Extract the [X, Y] coordinate from the center of the cell holding the provided text.  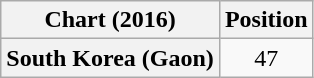
South Korea (Gaon) [110, 58]
47 [266, 58]
Position [266, 20]
Chart (2016) [110, 20]
